Provide the (x, y) coordinate of the cell's center where the given text is located.  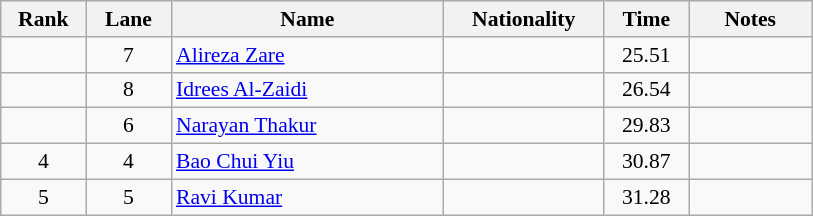
Time (646, 19)
26.54 (646, 90)
Notes (750, 19)
6 (128, 126)
Narayan Thakur (308, 126)
Idrees Al-Zaidi (308, 90)
Bao Chui Yiu (308, 162)
25.51 (646, 55)
Rank (44, 19)
30.87 (646, 162)
7 (128, 55)
Alireza Zare (308, 55)
31.28 (646, 197)
29.83 (646, 126)
Nationality (524, 19)
Lane (128, 19)
Ravi Kumar (308, 197)
8 (128, 90)
Name (308, 19)
